Determine the [X, Y] coordinate at the center of the cell enclosing the given text.  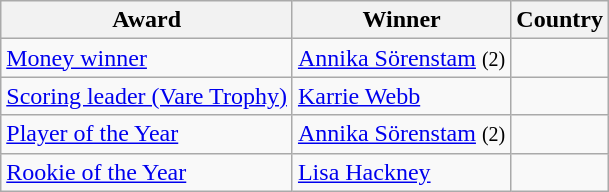
Player of the Year [147, 134]
Country [560, 20]
Winner [401, 20]
Money winner [147, 58]
Scoring leader (Vare Trophy) [147, 96]
Award [147, 20]
Karrie Webb [401, 96]
Rookie of the Year [147, 172]
Lisa Hackney [401, 172]
